Scan for the cell matching the given text and deliver its [x, y] coordinate at center. 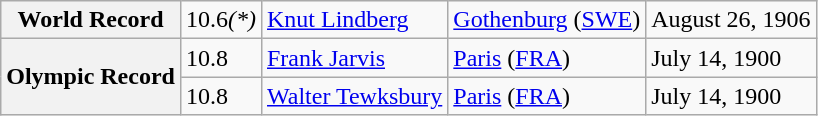
August 26, 1906 [731, 20]
Frank Jarvis [354, 58]
Gothenburg (SWE) [547, 20]
Walter Tewksbury [354, 96]
Olympic Record [91, 77]
10.6(*) [220, 20]
World Record [91, 20]
Knut Lindberg [354, 20]
